Locate the cell with the specified text and output its (X, Y) center coordinate. 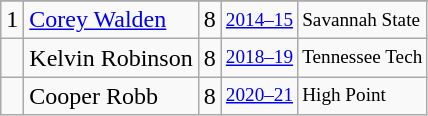
2020–21 (259, 96)
2018–19 (259, 58)
Corey Walden (111, 20)
Savannah State (362, 20)
2014–15 (259, 20)
Cooper Robb (111, 96)
1 (12, 20)
Tennessee Tech (362, 58)
Kelvin Robinson (111, 58)
High Point (362, 96)
